Find where the given text appears and provide that cell's center as [x, y] coordinate. 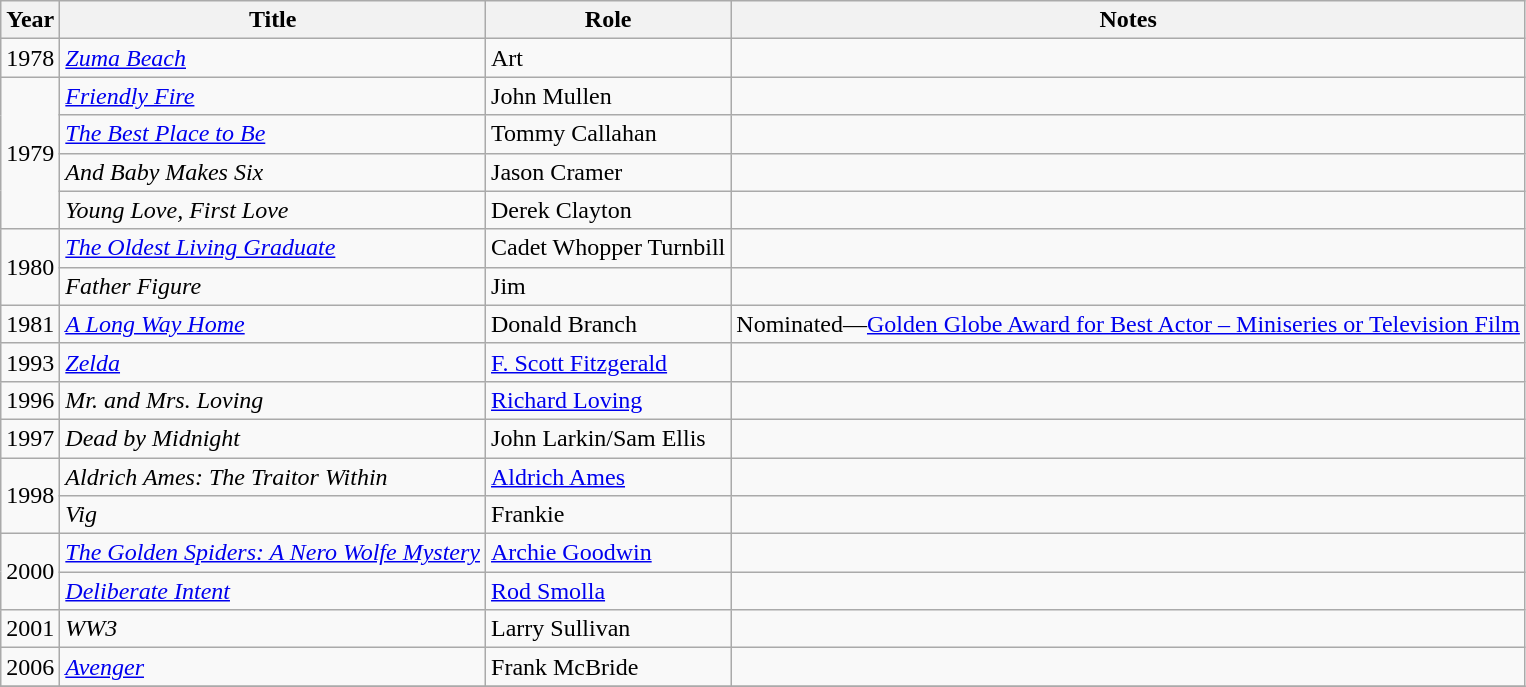
Larry Sullivan [608, 629]
Title [273, 20]
1979 [30, 153]
Avenger [273, 667]
Derek Clayton [608, 210]
John Mullen [608, 96]
WW3 [273, 629]
Jim [608, 286]
Father Figure [273, 286]
The Oldest Living Graduate [273, 248]
And Baby Makes Six [273, 172]
Nominated—Golden Globe Award for Best Actor – Miniseries or Television Film [1128, 324]
Art [608, 58]
Year [30, 20]
Dead by Midnight [273, 438]
2000 [30, 572]
Frankie [608, 515]
Friendly Fire [273, 96]
The Golden Spiders: A Nero Wolfe Mystery [273, 553]
1993 [30, 362]
1981 [30, 324]
Donald Branch [608, 324]
Frank McBride [608, 667]
Jason Cramer [608, 172]
Aldrich Ames [608, 477]
2001 [30, 629]
Cadet Whopper Turnbill [608, 248]
Deliberate Intent [273, 591]
1978 [30, 58]
1997 [30, 438]
F. Scott Fitzgerald [608, 362]
John Larkin/Sam Ellis [608, 438]
Archie Goodwin [608, 553]
Vig [273, 515]
A Long Way Home [273, 324]
1998 [30, 496]
2006 [30, 667]
Zuma Beach [273, 58]
Richard Loving [608, 400]
Rod Smolla [608, 591]
Tommy Callahan [608, 134]
Mr. and Mrs. Loving [273, 400]
Role [608, 20]
Notes [1128, 20]
Young Love, First Love [273, 210]
Zelda [273, 362]
1980 [30, 267]
1996 [30, 400]
The Best Place to Be [273, 134]
Aldrich Ames: The Traitor Within [273, 477]
